Return [X, Y] of the center of cell containing provided text 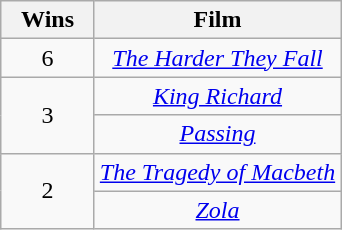
Zola [217, 210]
2 [48, 191]
King Richard [217, 96]
Film [217, 20]
The Tragedy of Macbeth [217, 172]
Wins [48, 20]
6 [48, 58]
The Harder They Fall [217, 58]
Passing [217, 134]
3 [48, 115]
